Find where the given text appears and provide that cell's center as [X, Y] coordinate. 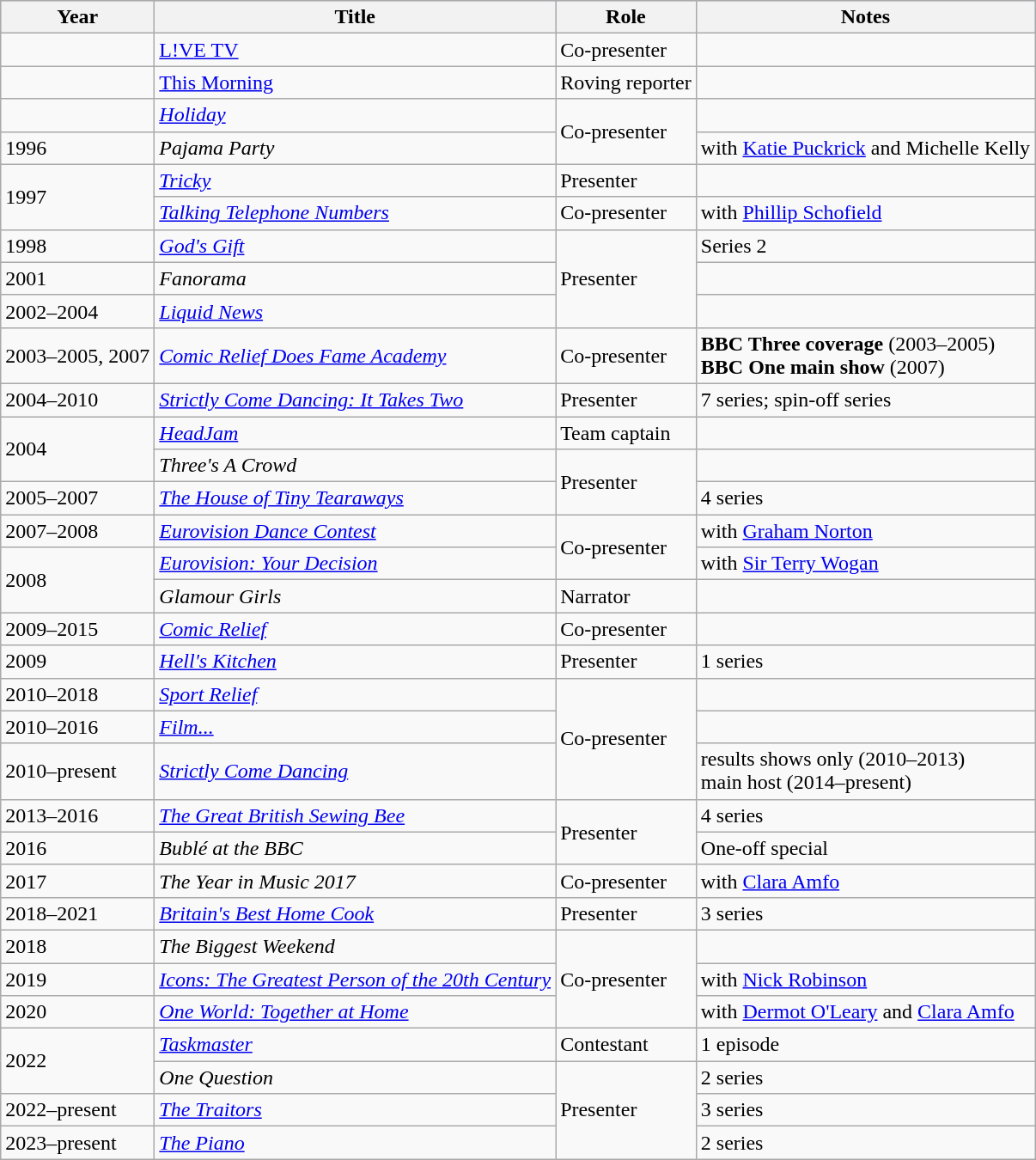
Film... [356, 727]
The Great British Sewing Bee [356, 815]
The Biggest Weekend [356, 946]
Notes [865, 17]
2010–2016 [77, 727]
1996 [77, 148]
Comic Relief [356, 629]
2018 [77, 946]
Glamour Girls [356, 596]
with Sir Terry Wogan [865, 564]
Pajama Party [356, 148]
Strictly Come Dancing: It Takes Two [356, 400]
One World: Together at Home [356, 1012]
2005–2007 [77, 498]
2004–2010 [77, 400]
BBC Three coverage (2003–2005) BBC One main show (2007) [865, 356]
Title [356, 17]
This Morning [356, 82]
1 series [865, 662]
Talking Telephone Numbers [356, 213]
with Dermot O'Leary and Clara Amfo [865, 1012]
The Year in Music 2017 [356, 881]
Team captain [626, 432]
Roving reporter [626, 82]
1997 [77, 197]
2017 [77, 881]
Strictly Come Dancing [356, 772]
HeadJam [356, 432]
2022–present [77, 1110]
Narrator [626, 596]
with Clara Amfo [865, 881]
One Question [356, 1078]
One-off special [865, 848]
2007–2008 [77, 531]
2010–present [77, 772]
with Phillip Schofield [865, 213]
with Nick Robinson [865, 979]
2008 [77, 580]
2010–2018 [77, 694]
2001 [77, 278]
Tricky [356, 180]
Britain's Best Home Cook [356, 913]
2020 [77, 1012]
Hell's Kitchen [356, 662]
2019 [77, 979]
Fanorama [356, 278]
Taskmaster [356, 1045]
Eurovision Dance Contest [356, 531]
results shows only (2010–2013) main host (2014–present) [865, 772]
Sport Relief [356, 694]
2003–2005, 2007 [77, 356]
The Piano [356, 1143]
Bublé at the BBC [356, 848]
Three's A Crowd [356, 466]
2009–2015 [77, 629]
Holiday [356, 115]
L!VE TV [356, 50]
Series 2 [865, 246]
7 series; spin-off series [865, 400]
Eurovision: Your Decision [356, 564]
Year [77, 17]
2023–present [77, 1143]
Liquid News [356, 311]
2013–2016 [77, 815]
2016 [77, 848]
God's Gift [356, 246]
Icons: The Greatest Person of the 20th Century [356, 979]
1 episode [865, 1045]
2004 [77, 449]
The Traitors [356, 1110]
The House of Tiny Tearaways [356, 498]
Comic Relief Does Fame Academy [356, 356]
1998 [77, 246]
with Graham Norton [865, 531]
2018–2021 [77, 913]
Role [626, 17]
2009 [77, 662]
Contestant [626, 1045]
2002–2004 [77, 311]
with Katie Puckrick and Michelle Kelly [865, 148]
2022 [77, 1061]
